Return the [x, y] coordinate for the center point of the cell that contains the specified text.  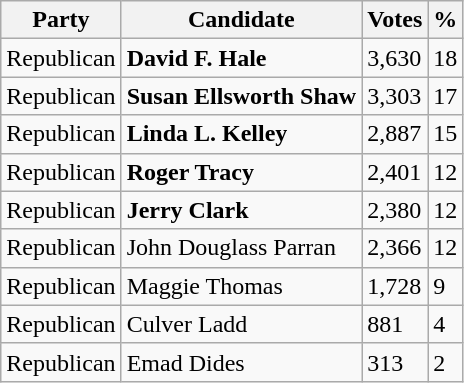
4 [446, 324]
Susan Ellsworth Shaw [241, 96]
313 [395, 362]
John Douglass Parran [241, 248]
2,366 [395, 248]
15 [446, 134]
1,728 [395, 286]
Linda L. Kelley [241, 134]
Maggie Thomas [241, 286]
2,887 [395, 134]
% [446, 20]
Roger Tracy [241, 172]
881 [395, 324]
3,303 [395, 96]
3,630 [395, 58]
2,401 [395, 172]
Candidate [241, 20]
17 [446, 96]
Party [61, 20]
2,380 [395, 210]
9 [446, 286]
David F. Hale [241, 58]
2 [446, 362]
Culver Ladd [241, 324]
Jerry Clark [241, 210]
Emad Dides [241, 362]
Votes [395, 20]
18 [446, 58]
